Locate the cell with the specified text and output its (X, Y) center coordinate. 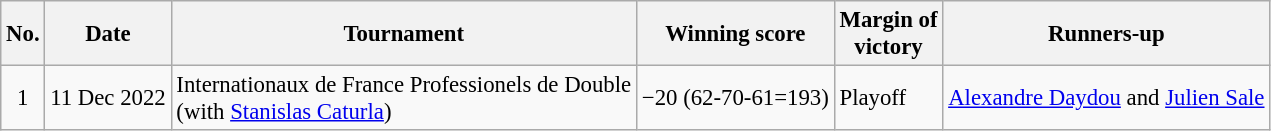
Alexandre Daydou and Julien Sale (1106, 98)
11 Dec 2022 (108, 98)
1 (23, 98)
Runners-up (1106, 34)
Playoff (888, 98)
No. (23, 34)
−20 (62-70-61=193) (736, 98)
Winning score (736, 34)
Internationaux de France Professionels de Double(with Stanislas Caturla) (404, 98)
Margin ofvictory (888, 34)
Tournament (404, 34)
Date (108, 34)
